Output the (X, Y) coordinate of the center of the cell containing the given text.  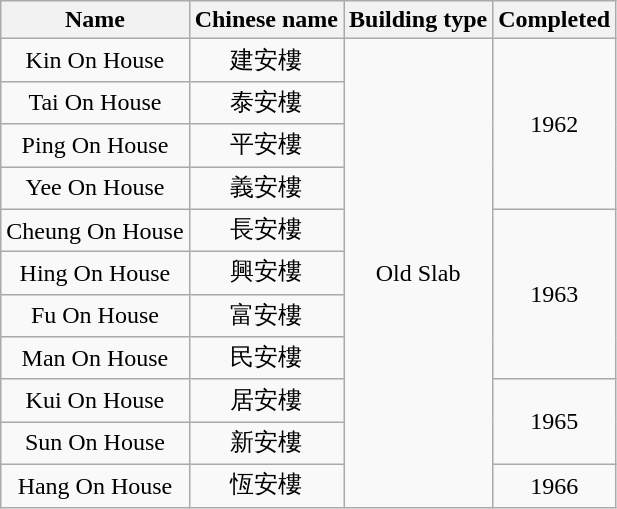
恆安樓 (266, 486)
Ping On House (95, 146)
興安樓 (266, 274)
1962 (554, 124)
建安樓 (266, 60)
Cheung On House (95, 230)
Hing On House (95, 274)
Old Slab (418, 273)
Kui On House (95, 400)
民安樓 (266, 358)
新安樓 (266, 444)
Kin On House (95, 60)
1963 (554, 294)
Tai On House (95, 102)
Fu On House (95, 316)
Hang On House (95, 486)
富安樓 (266, 316)
居安樓 (266, 400)
Completed (554, 20)
1966 (554, 486)
泰安樓 (266, 102)
平安樓 (266, 146)
Yee On House (95, 188)
Name (95, 20)
Man On House (95, 358)
1965 (554, 422)
義安樓 (266, 188)
長安樓 (266, 230)
Building type (418, 20)
Chinese name (266, 20)
Sun On House (95, 444)
